Capture the cell that displays the provided text and extract its [x, y] central coordinate. 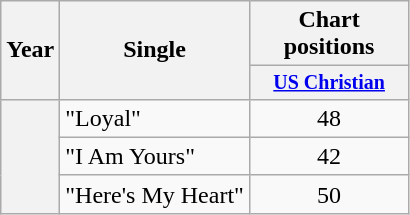
Year [30, 50]
42 [328, 156]
"I Am Yours" [155, 156]
48 [328, 118]
"Loyal" [155, 118]
50 [328, 194]
Chart positions [328, 34]
"Here's My Heart" [155, 194]
Single [155, 50]
US Christian [328, 82]
